Scan for the cell matching the given text and deliver its [X, Y] coordinate at center. 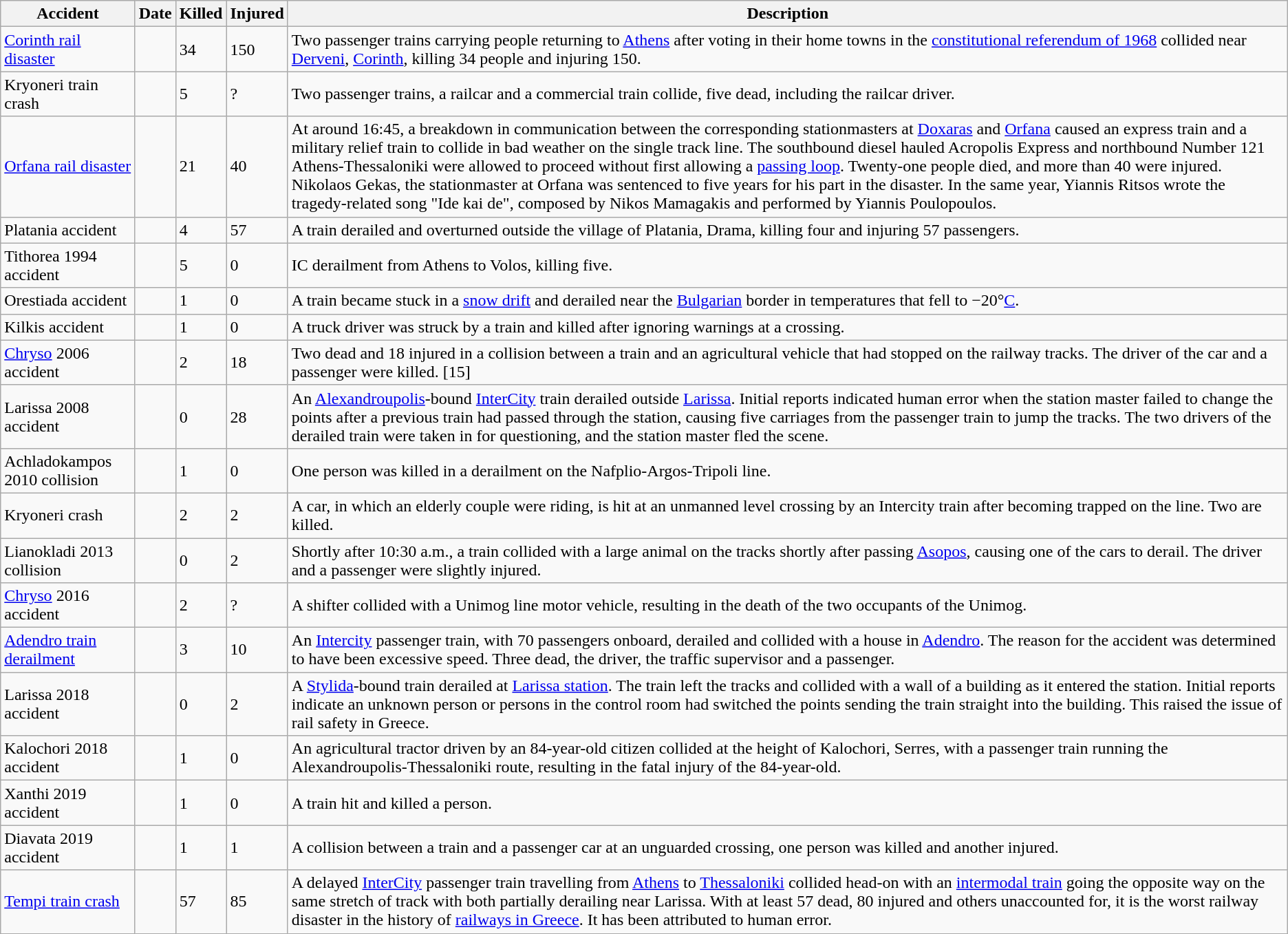
Accident [67, 14]
A shifter collided with a Unimog line motor vehicle, resulting in the death of the two occupants of the Unimog. [787, 606]
Kryoneri crash [67, 515]
Platania accident [67, 230]
Injured [257, 14]
A train became stuck in a snow drift and derailed near the Bulgarian border in temperatures that fell to −20°C. [787, 301]
Tempi train crash [67, 902]
Chryso 2006 accident [67, 362]
Corinth rail disaster [67, 50]
Killed [201, 14]
Kryoneri train crash [67, 94]
Orestiada accident [67, 301]
Description [787, 14]
18 [257, 362]
3 [201, 650]
A train derailed and overturned outside the village of Platania, Drama, killing four and injuring 57 passengers. [787, 230]
Adendro train derailment [67, 650]
A train hit and killed a person. [787, 803]
Larissa 2018 accident [67, 704]
150 [257, 50]
21 [201, 167]
Orfana rail disaster [67, 167]
Kalochori 2018 accident [67, 758]
Lianokladi 2013 collision [67, 560]
4 [201, 230]
Tithorea 1994 accident [67, 266]
28 [257, 416]
Achladokampos 2010 collision [67, 471]
One person was killed in a derailment on the Nafplio-Argos-Tripoli line. [787, 471]
85 [257, 902]
Chryso 2016 accident [67, 606]
Larissa 2008 accident [67, 416]
34 [201, 50]
Xanthi 2019 accident [67, 803]
Date [155, 14]
40 [257, 167]
A collision between a train and a passenger car at an unguarded crossing, one person was killed and another injured. [787, 848]
Two passenger trains, a railcar and a commercial train collide, five dead, including the railcar driver. [787, 94]
10 [257, 650]
Diavata 2019 accident [67, 848]
A truck driver was struck by a train and killed after ignoring warnings at a crossing. [787, 327]
IC derailment from Athens to Volos, killing five. [787, 266]
Kilkis accident [67, 327]
